Identify which cell holds the provided text, then report its (X, Y) central coordinate. 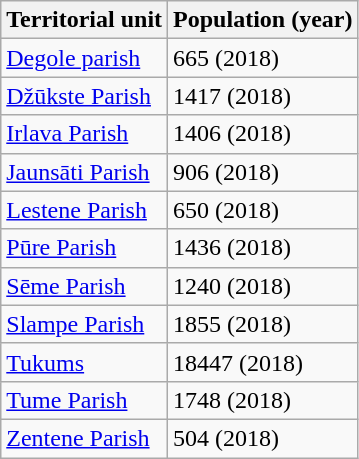
1417 (2018) (263, 96)
Lestene Parish (84, 210)
Irlava Parish (84, 134)
Degole parish (84, 58)
1748 (2018) (263, 400)
504 (2018) (263, 438)
18447 (2018) (263, 362)
Zentene Parish (84, 438)
650 (2018) (263, 210)
Tukums (84, 362)
906 (2018) (263, 172)
Sēme Parish (84, 286)
Jaunsāti Parish (84, 172)
Džūkste Parish (84, 96)
1406 (2018) (263, 134)
Tume Parish (84, 400)
665 (2018) (263, 58)
Pūre Parish (84, 248)
1240 (2018) (263, 286)
Territorial unit (84, 20)
Population (year) (263, 20)
Slampe Parish (84, 324)
1855 (2018) (263, 324)
1436 (2018) (263, 248)
